Locate the cell with the specified text and output its [x, y] center coordinate. 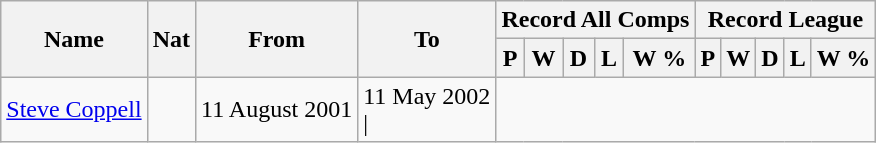
Record League [786, 20]
Name [74, 39]
Nat [171, 39]
Steve Coppell [74, 110]
Record All Comps [596, 20]
11 August 2001 [277, 110]
To [427, 39]
11 May 2002| [427, 110]
From [277, 39]
